Pinpoint the cell where the given text exists, returning its [x, y] midpoint coordinate. 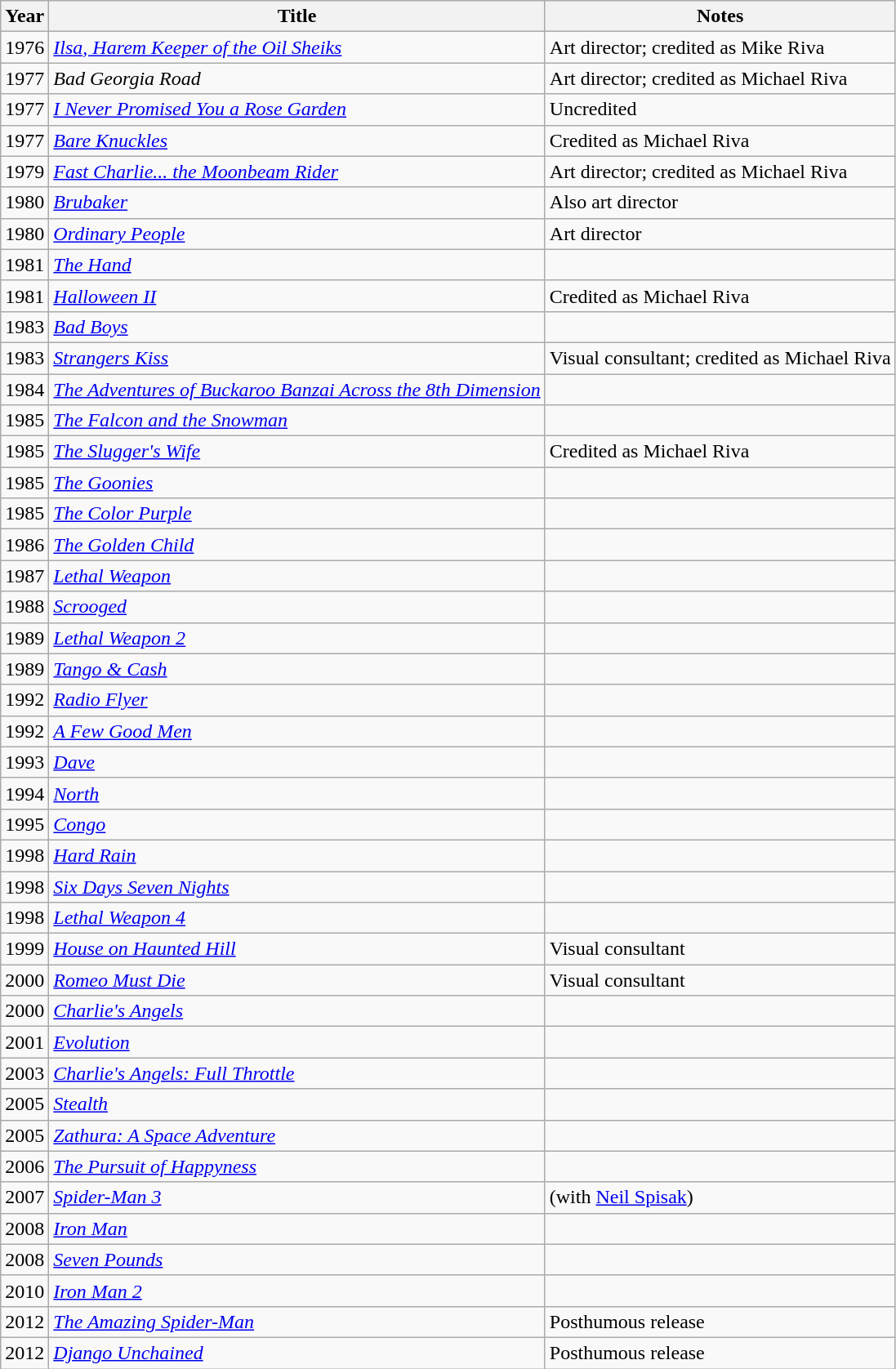
The Hand [297, 265]
1999 [25, 949]
Tango & Cash [297, 669]
A Few Good Men [297, 731]
Lethal Weapon [297, 576]
Hard Rain [297, 855]
The Slugger's Wife [297, 452]
The Golden Child [297, 545]
Scrooged [297, 607]
Charlie's Angels: Full Throttle [297, 1073]
Strangers Kiss [297, 358]
Lethal Weapon 2 [297, 638]
Charlie's Angels [297, 1011]
2001 [25, 1042]
Congo [297, 824]
2010 [25, 1291]
1984 [25, 390]
Stealth [297, 1104]
I Never Promised You a Rose Garden [297, 109]
Also art director [720, 203]
Brubaker [297, 203]
Bad Georgia Road [297, 78]
1995 [25, 824]
1987 [25, 576]
Seven Pounds [297, 1260]
Bad Boys [297, 327]
Iron Man 2 [297, 1291]
Spider-Man 3 [297, 1197]
Uncredited [720, 109]
Title [297, 16]
The Color Purple [297, 514]
Visual consultant; credited as Michael Riva [720, 358]
Six Days Seven Nights [297, 886]
1976 [25, 47]
Bare Knuckles [297, 140]
North [297, 793]
Fast Charlie... the Moonbeam Rider [297, 172]
1979 [25, 172]
The Pursuit of Happyness [297, 1166]
Art director; credited as Mike Riva [720, 47]
2007 [25, 1197]
Year [25, 16]
1993 [25, 762]
Romeo Must Die [297, 980]
The Falcon and the Snowman [297, 421]
Radio Flyer [297, 700]
Art director [720, 234]
2006 [25, 1166]
Halloween II [297, 296]
Dave [297, 762]
Notes [720, 16]
(with Neil Spisak) [720, 1197]
Evolution [297, 1042]
Lethal Weapon 4 [297, 918]
Zathura: A Space Adventure [297, 1135]
The Goonies [297, 483]
Iron Man [297, 1229]
Django Unchained [297, 1353]
The Amazing Spider-Man [297, 1322]
1986 [25, 545]
House on Haunted Hill [297, 949]
2003 [25, 1073]
Ilsa, Harem Keeper of the Oil Sheiks [297, 47]
The Adventures of Buckaroo Banzai Across the 8th Dimension [297, 390]
1988 [25, 607]
Ordinary People [297, 234]
1994 [25, 793]
